Identify which cell holds the provided text, then report its [X, Y] central coordinate. 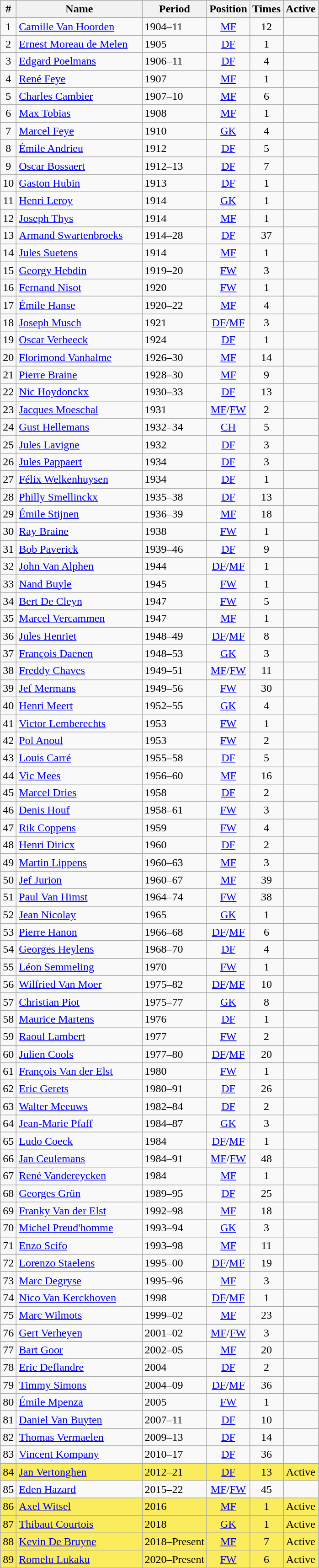
54 [8, 949]
John Van Alphen [80, 566]
1993–98 [175, 1245]
François Daenen [80, 653]
Martin Lippens [80, 862]
Jan Vertonghen [80, 1472]
64 [8, 1124]
Jules Pappaert [80, 462]
Jules Henriet [80, 636]
Walter Meeuws [80, 1106]
1914–28 [175, 236]
61 [8, 1072]
73 [8, 1280]
1907–10 [175, 96]
55 [8, 967]
Rik Coppens [80, 828]
47 [8, 828]
Gust Hellemans [80, 427]
59 [8, 1036]
50 [8, 880]
1949–51 [175, 671]
Thibaut Courtois [80, 1524]
22 [8, 392]
1958 [175, 793]
Pol Anoul [80, 740]
1928–30 [175, 375]
1960–63 [175, 862]
88 [8, 1541]
1919–20 [175, 270]
Armand Swartenbroeks [80, 236]
41 [8, 723]
Timmy Simons [80, 1385]
Pierre Hanon [80, 932]
1924 [175, 340]
1944 [175, 566]
Georgy Hebdin [80, 270]
35 [8, 619]
Wilfried Van Moer [80, 984]
Jean-Marie Pfaff [80, 1124]
Charles Cambier [80, 96]
28 [8, 496]
1949–56 [175, 688]
Henri Meert [80, 706]
67 [8, 1176]
Émile Mpenza [80, 1402]
1982–84 [175, 1106]
Jean Nicolay [80, 915]
Romelu Lukaku [80, 1559]
2009–13 [175, 1437]
2012–21 [175, 1472]
Freddy Chaves [80, 671]
1975–77 [175, 1002]
40 [8, 706]
2007–11 [175, 1420]
Philly Smellinckx [80, 496]
49 [8, 862]
Jan Ceulemans [80, 1158]
62 [8, 1089]
René Feye [80, 79]
33 [8, 584]
2002–05 [175, 1350]
Émile Andrieu [80, 148]
75 [8, 1315]
Jef Jurion [80, 880]
27 [8, 479]
87 [8, 1524]
1932–34 [175, 427]
46 [8, 810]
82 [8, 1437]
1960 [175, 845]
1939–46 [175, 549]
1931 [175, 410]
76 [8, 1333]
Ernest Moreau de Melen [80, 44]
1955–58 [175, 758]
1936–39 [175, 514]
1930–33 [175, 392]
1989–95 [175, 1193]
15 [8, 270]
80 [8, 1402]
1948–53 [175, 653]
74 [8, 1298]
2004 [175, 1368]
1920–22 [175, 305]
43 [8, 758]
Ludo Coeck [80, 1141]
84 [8, 1472]
1977 [175, 1036]
83 [8, 1455]
2010–17 [175, 1455]
Eric Gerets [80, 1089]
81 [8, 1420]
1964–74 [175, 897]
1984–87 [175, 1124]
Position [229, 9]
44 [8, 776]
Georges Grün [80, 1193]
Christian Piot [80, 1002]
89 [8, 1559]
85 [8, 1489]
1980–91 [175, 1089]
65 [8, 1141]
32 [8, 566]
Eden Hazard [80, 1489]
Eric Deflandre [80, 1368]
François Van der Elst [80, 1072]
1995–00 [175, 1263]
2004–09 [175, 1385]
Raoul Lambert [80, 1036]
Ray Braine [80, 532]
1959 [175, 828]
Vincent Kompany [80, 1455]
1992–98 [175, 1211]
Jef Mermans [80, 688]
Thomas Vermaelen [80, 1437]
1907 [175, 79]
Oscar Verbeeck [80, 340]
24 [8, 427]
Paul Van Himst [80, 897]
Joseph Thys [80, 218]
Gaston Hubin [80, 183]
1910 [175, 131]
2018–Present [175, 1541]
Camille Van Hoorden [80, 27]
Nico Van Kerckhoven [80, 1298]
Marcel Dries [80, 793]
Nic Hoydonckx [80, 392]
79 [8, 1385]
1906–11 [175, 61]
Gert Verheyen [80, 1333]
1948–49 [175, 636]
Nand Buyle [80, 584]
1956–60 [175, 776]
1984–91 [175, 1158]
Enzo Scifo [80, 1245]
1977–80 [175, 1054]
1945 [175, 584]
1908 [175, 113]
1905 [175, 44]
52 [8, 915]
Michel Preud'homme [80, 1228]
1993–94 [175, 1228]
Jules Lavigne [80, 444]
2001–02 [175, 1333]
1960–67 [175, 880]
1998 [175, 1298]
1980 [175, 1072]
1921 [175, 323]
Bart Goor [80, 1350]
2020–Present [175, 1559]
Denis Houf [80, 810]
70 [8, 1228]
Jacques Moeschal [80, 410]
Lorenzo Staelens [80, 1263]
17 [8, 305]
Émile Hanse [80, 305]
Fernand Nisot [80, 288]
Times [266, 9]
56 [8, 984]
# [8, 9]
1912 [175, 148]
Franky Van der Elst [80, 1211]
63 [8, 1106]
1970 [175, 967]
34 [8, 601]
1952–55 [175, 706]
Joseph Musch [80, 323]
Marc Wilmots [80, 1315]
1965 [175, 915]
1966–68 [175, 932]
86 [8, 1507]
Daniel Van Buyten [80, 1420]
Georges Heylens [80, 949]
CH [229, 427]
77 [8, 1350]
Léon Semmeling [80, 967]
Period [175, 9]
60 [8, 1054]
Max Tobias [80, 113]
68 [8, 1193]
Émile Stijnen [80, 514]
Louis Carré [80, 758]
69 [8, 1211]
57 [8, 1002]
Henri Diricx [80, 845]
1913 [175, 183]
Pierre Braine [80, 375]
Julien Cools [80, 1054]
29 [8, 514]
Oscar Bossaert [80, 166]
2018 [175, 1524]
1935–38 [175, 496]
51 [8, 897]
58 [8, 1019]
1999–02 [175, 1315]
21 [8, 375]
Kevin De Bruyne [80, 1541]
René Vandereycken [80, 1176]
2015–22 [175, 1489]
1975–82 [175, 984]
53 [8, 932]
71 [8, 1245]
Marcel Feye [80, 131]
31 [8, 549]
Marc Degryse [80, 1280]
2016 [175, 1507]
1920 [175, 288]
Axel Witsel [80, 1507]
Bob Paverick [80, 549]
1912–13 [175, 166]
1904–11 [175, 27]
Maurice Martens [80, 1019]
1995–96 [175, 1280]
1976 [175, 1019]
2005 [175, 1402]
Félix Welkenhuysen [80, 479]
1926–30 [175, 357]
42 [8, 740]
1932 [175, 444]
Vic Mees [80, 776]
Name [80, 9]
72 [8, 1263]
1938 [175, 532]
1968–70 [175, 949]
Marcel Vercammen [80, 619]
Jules Suetens [80, 253]
Victor Lemberechts [80, 723]
Florimond Vanhalme [80, 357]
78 [8, 1368]
Henri Leroy [80, 200]
66 [8, 1158]
Edgard Poelmans [80, 61]
1958–61 [175, 810]
Bert De Cleyn [80, 601]
